Provide the [x, y] coordinate of the cell's center where the given text is located.  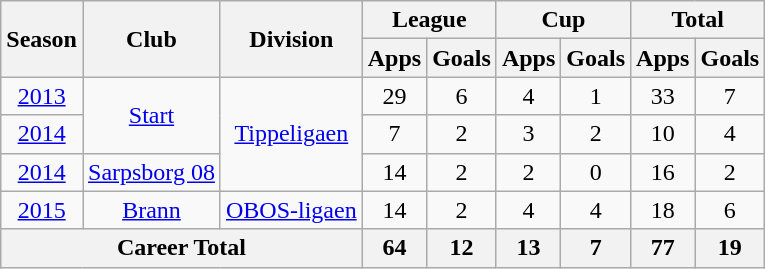
3 [528, 134]
League [429, 20]
Career Total [182, 248]
Brann [151, 210]
77 [663, 248]
Total [698, 20]
33 [663, 96]
2013 [42, 96]
12 [462, 248]
Sarpsborg 08 [151, 172]
Start [151, 115]
13 [528, 248]
Club [151, 39]
29 [394, 96]
19 [730, 248]
Division [291, 39]
64 [394, 248]
Tippeligaen [291, 134]
Season [42, 39]
OBOS-ligaen [291, 210]
0 [596, 172]
Cup [563, 20]
2015 [42, 210]
10 [663, 134]
16 [663, 172]
18 [663, 210]
1 [596, 96]
